Return [X, Y] of the center of cell containing provided text 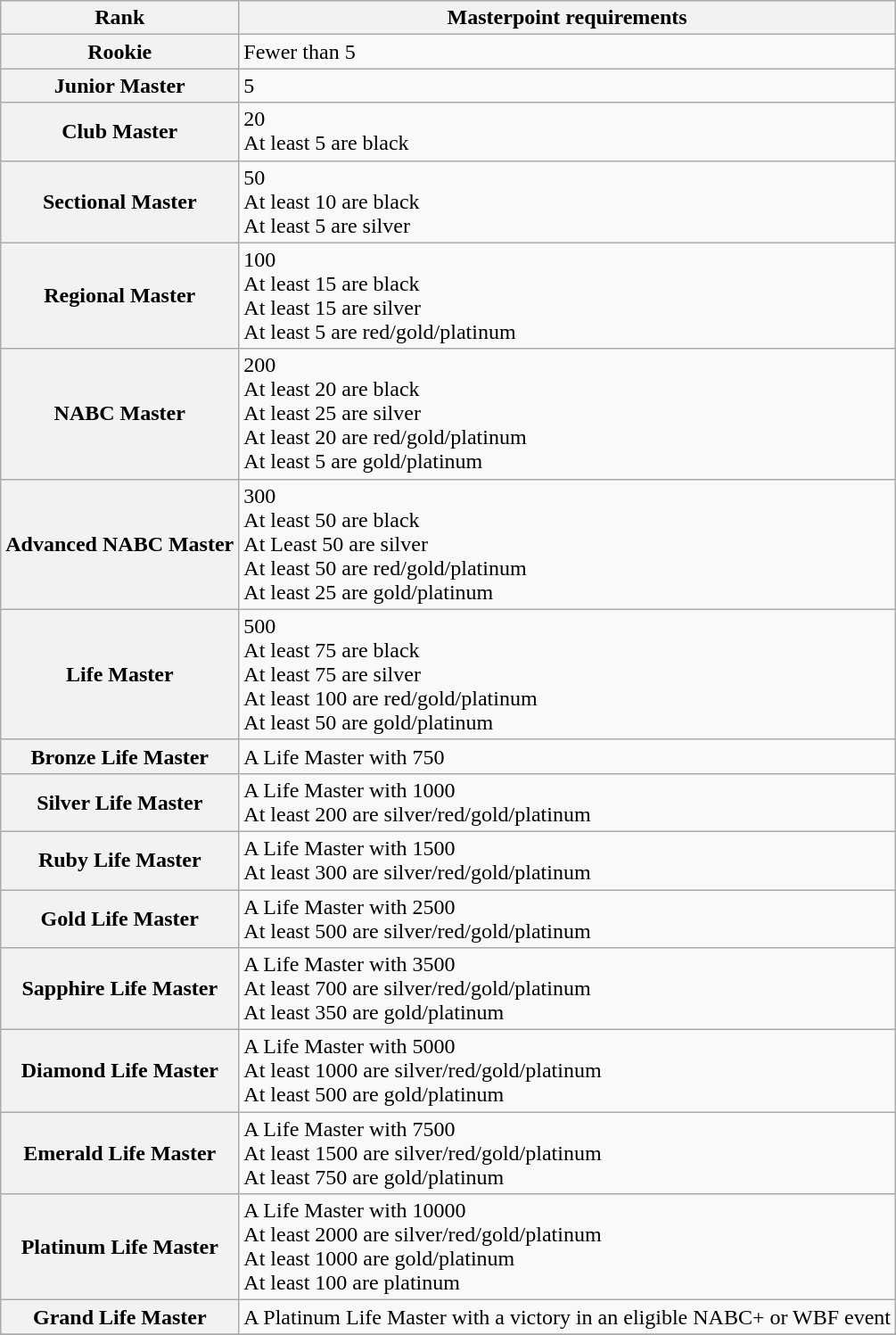
20At least 5 are black [567, 132]
50At least 10 are blackAt least 5 are silver [567, 202]
A Life Master with 1000At least 200 are silver/red/gold/platinum [567, 803]
Sectional Master [119, 202]
A Life Master with 2500At least 500 are silver/red/gold/platinum [567, 919]
Masterpoint requirements [567, 18]
300At least 50 are blackAt Least 50 are silverAt least 50 are red/gold/platinumAt least 25 are gold/platinum [567, 544]
Emerald Life Master [119, 1153]
Life Master [119, 674]
100At least 15 are blackAt least 15 are silverAt least 5 are red/gold/platinum [567, 296]
Grand Life Master [119, 1317]
A Life Master with 3500At least 700 are silver/red/gold/platinumAt least 350 are gold/platinum [567, 989]
NABC Master [119, 414]
A Life Master with 1500At least 300 are silver/red/gold/platinum [567, 860]
A Platinum Life Master with a victory in an eligible NABC+ or WBF event [567, 1317]
5 [567, 86]
Club Master [119, 132]
200At least 20 are blackAt least 25 are silverAt least 20 are red/gold/platinumAt least 5 are gold/platinum [567, 414]
Bronze Life Master [119, 756]
Fewer than 5 [567, 52]
Ruby Life Master [119, 860]
Diamond Life Master [119, 1071]
Rank [119, 18]
500At least 75 are blackAt least 75 are silverAt least 100 are red/gold/platinumAt least 50 are gold/platinum [567, 674]
Platinum Life Master [119, 1247]
A Life Master with 750 [567, 756]
A Life Master with 5000At least 1000 are silver/red/gold/platinumAt least 500 are gold/platinum [567, 1071]
Regional Master [119, 296]
A Life Master with 10000At least 2000 are silver/red/gold/platinumAt least 1000 are gold/platinumAt least 100 are platinum [567, 1247]
A Life Master with 7500At least 1500 are silver/red/gold/platinumAt least 750 are gold/platinum [567, 1153]
Gold Life Master [119, 919]
Advanced NABC Master [119, 544]
Sapphire Life Master [119, 989]
Rookie [119, 52]
Silver Life Master [119, 803]
Junior Master [119, 86]
